Return the (x, y) coordinate for the center point of the cell that contains the specified text.  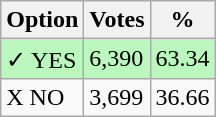
Votes (117, 20)
63.34 (182, 59)
% (182, 20)
Option (42, 20)
✓ YES (42, 59)
X NO (42, 97)
3,699 (117, 97)
36.66 (182, 97)
6,390 (117, 59)
